Scan for the cell matching the given text and deliver its (X, Y) coordinate at center. 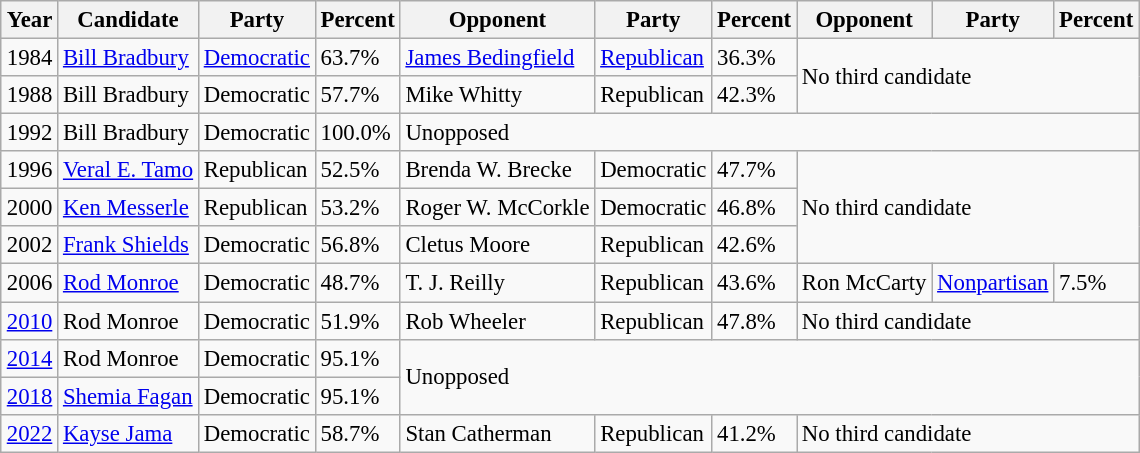
1992 (29, 133)
T. J. Reilly (498, 283)
57.7% (358, 95)
7.5% (1096, 283)
Mike Whitty (498, 95)
Rob Wheeler (498, 321)
1996 (29, 170)
Nonpartisan (993, 283)
48.7% (358, 283)
2018 (29, 396)
James Bedingfield (498, 57)
2014 (29, 358)
Cletus Moore (498, 245)
Ken Messerle (128, 208)
1988 (29, 95)
2022 (29, 433)
Ron McCarty (864, 283)
2000 (29, 208)
41.2% (754, 433)
Roger W. McCorkle (498, 208)
Year (29, 20)
2002 (29, 245)
Shemia Fagan (128, 396)
Candidate (128, 20)
63.7% (358, 57)
46.8% (754, 208)
1984 (29, 57)
42.3% (754, 95)
58.7% (358, 433)
Brenda W. Brecke (498, 170)
51.9% (358, 321)
Stan Catherman (498, 433)
42.6% (754, 245)
47.7% (754, 170)
47.8% (754, 321)
Veral E. Tamo (128, 170)
56.8% (358, 245)
2006 (29, 283)
43.6% (754, 283)
100.0% (358, 133)
53.2% (358, 208)
2010 (29, 321)
Kayse Jama (128, 433)
36.3% (754, 57)
Frank Shields (128, 245)
52.5% (358, 170)
